Return [X, Y] of the center of cell containing provided text 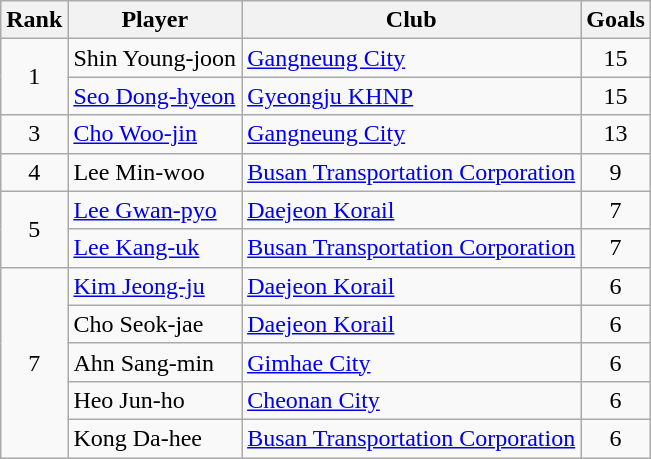
Cheonan City [412, 400]
1 [34, 77]
4 [34, 172]
Gimhae City [412, 362]
Kim Jeong-ju [155, 286]
Ahn Sang-min [155, 362]
Rank [34, 20]
Kong Da-hee [155, 438]
Shin Young-joon [155, 58]
5 [34, 229]
Cho Woo-jin [155, 134]
Heo Jun-ho [155, 400]
Seo Dong-hyeon [155, 96]
Player [155, 20]
Goals [616, 20]
9 [616, 172]
Cho Seok-jae [155, 324]
Lee Min-woo [155, 172]
Lee Gwan-pyo [155, 210]
13 [616, 134]
3 [34, 134]
Gyeongju KHNP [412, 96]
Club [412, 20]
Lee Kang-uk [155, 248]
